Determine the (X, Y) coordinate at the center of the cell enclosing the given text.  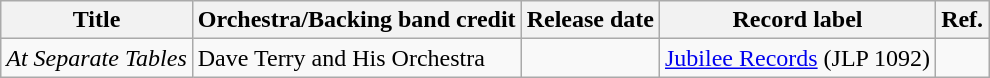
At Separate Tables (97, 58)
Record label (797, 20)
Title (97, 20)
Orchestra/Backing band credit (356, 20)
Release date (590, 20)
Dave Terry and His Orchestra (356, 58)
Jubilee Records (JLP 1092) (797, 58)
Ref. (962, 20)
